Locate the cell with the specified text and output its [X, Y] center coordinate. 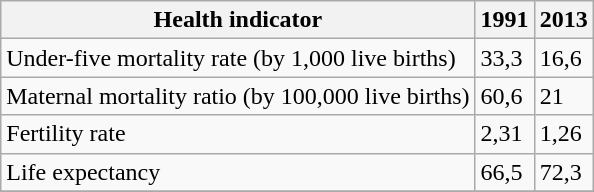
1991 [504, 20]
2013 [564, 20]
Health indicator [238, 20]
66,5 [504, 172]
Fertility rate [238, 134]
33,3 [504, 58]
60,6 [504, 96]
21 [564, 96]
Life expectancy [238, 172]
1,26 [564, 134]
Under-five mortality rate (by 1,000 live births) [238, 58]
16,6 [564, 58]
72,3 [564, 172]
2,31 [504, 134]
Maternal mortality ratio (by 100,000 live births) [238, 96]
